Return [X, Y] of the center of cell containing provided text 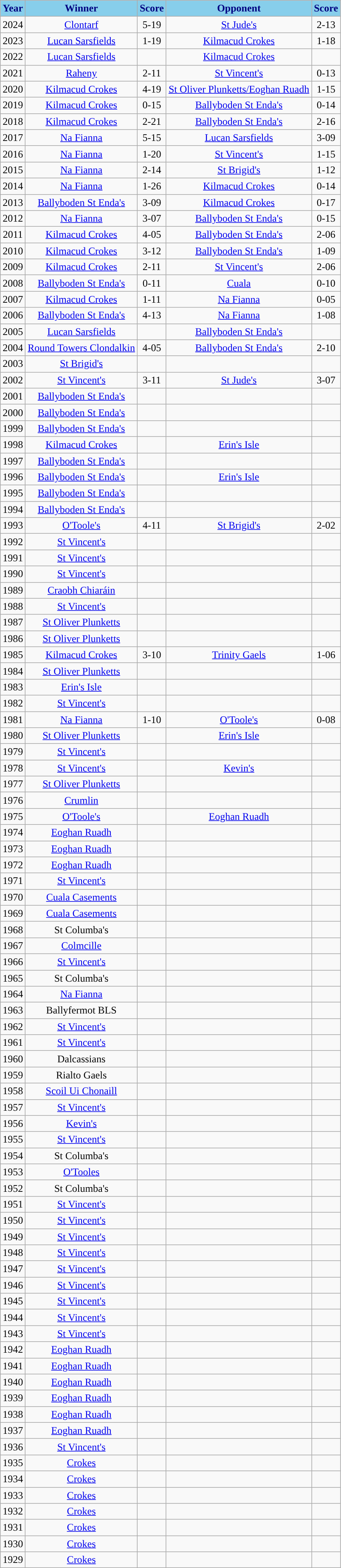
1998 [13, 445]
1947 [13, 1269]
4-11 [152, 526]
1968 [13, 929]
Cuala [239, 283]
2006 [13, 315]
1964 [13, 994]
2017 [13, 138]
1992 [13, 542]
1991 [13, 558]
2010 [13, 251]
2019 [13, 105]
1997 [13, 461]
2013 [13, 203]
Ballyfermot BLS [82, 1011]
1938 [13, 1414]
1935 [13, 1463]
1954 [13, 1156]
0-13 [326, 73]
1933 [13, 1495]
1953 [13, 1172]
3-11 [152, 380]
5-19 [152, 25]
Scoil Ui Chonaill [82, 1091]
0-17 [326, 203]
1936 [13, 1447]
2-02 [326, 526]
1969 [13, 913]
1932 [13, 1512]
1963 [13, 1011]
Trinity Gaels [239, 655]
Round Towers Clondalkin [82, 348]
1942 [13, 1350]
1987 [13, 622]
1951 [13, 1204]
1976 [13, 800]
1-09 [326, 251]
1995 [13, 493]
2021 [13, 73]
1944 [13, 1317]
1993 [13, 526]
1966 [13, 962]
1980 [13, 736]
5-15 [152, 138]
1958 [13, 1091]
1990 [13, 574]
2020 [13, 89]
1946 [13, 1285]
1971 [13, 881]
3-12 [152, 251]
1945 [13, 1301]
2022 [13, 57]
2-16 [326, 121]
1975 [13, 816]
1956 [13, 1123]
1961 [13, 1043]
1985 [13, 655]
1960 [13, 1059]
1967 [13, 946]
1988 [13, 606]
4-19 [152, 89]
1-08 [326, 315]
2009 [13, 267]
1-10 [152, 720]
St Oliver Plunketts/Eoghan Ruadh [239, 89]
2007 [13, 299]
2001 [13, 396]
2-21 [152, 121]
2024 [13, 25]
1-06 [326, 655]
1983 [13, 687]
1943 [13, 1334]
1955 [13, 1140]
Opponent [239, 8]
1999 [13, 428]
0-05 [326, 299]
O'Tooles [82, 1172]
2-10 [326, 348]
1957 [13, 1107]
2-14 [152, 170]
1977 [13, 784]
1972 [13, 865]
Crumlin [82, 800]
2000 [13, 412]
2012 [13, 219]
1-11 [152, 299]
1981 [13, 720]
1949 [13, 1237]
1973 [13, 849]
2011 [13, 235]
0-08 [326, 720]
1952 [13, 1188]
1982 [13, 703]
1978 [13, 768]
1962 [13, 1027]
2016 [13, 154]
2008 [13, 283]
1959 [13, 1075]
0-11 [152, 283]
1974 [13, 833]
1931 [13, 1528]
1979 [13, 752]
Colmcille [82, 946]
Year [13, 8]
1930 [13, 1544]
2005 [13, 332]
1937 [13, 1430]
2004 [13, 348]
1970 [13, 897]
2002 [13, 380]
1929 [13, 1560]
Rialto Gaels [82, 1075]
1-19 [152, 41]
1934 [13, 1479]
1-12 [326, 170]
1984 [13, 671]
1965 [13, 978]
Craobh Chiaráin [82, 590]
1-20 [152, 154]
4-13 [152, 315]
1-26 [152, 186]
2018 [13, 121]
1950 [13, 1220]
3-10 [152, 655]
2023 [13, 41]
1986 [13, 639]
Raheny [82, 73]
1941 [13, 1366]
1989 [13, 590]
1-18 [326, 41]
Dalcassians [82, 1059]
Winner [82, 8]
1948 [13, 1253]
0-10 [326, 283]
1994 [13, 510]
Clontarf [82, 25]
1939 [13, 1398]
2014 [13, 186]
1996 [13, 477]
2003 [13, 364]
2-13 [326, 25]
1940 [13, 1382]
2015 [13, 170]
